For the text-containing cell, return its midpoint in (x, y) coordinate format. 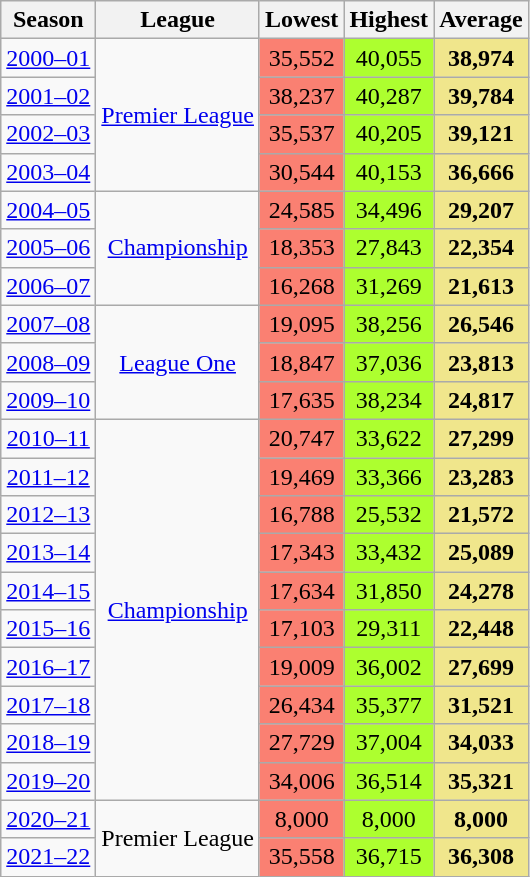
Highest (389, 20)
35,377 (389, 705)
27,843 (389, 248)
16,268 (301, 286)
26,434 (301, 705)
2003–04 (48, 172)
2010–11 (48, 438)
2006–07 (48, 286)
22,354 (482, 248)
19,009 (301, 667)
26,546 (482, 324)
2000–01 (48, 58)
31,521 (482, 705)
2019–20 (48, 781)
39,121 (482, 134)
2004–05 (48, 210)
27,699 (482, 667)
38,256 (389, 324)
2014–15 (48, 591)
24,817 (482, 400)
2008–09 (48, 362)
27,299 (482, 438)
38,974 (482, 58)
36,308 (482, 857)
35,537 (301, 134)
34,006 (301, 781)
2007–08 (48, 324)
24,585 (301, 210)
40,055 (389, 58)
25,089 (482, 553)
Season (48, 20)
33,366 (389, 477)
37,036 (389, 362)
23,813 (482, 362)
18,847 (301, 362)
40,205 (389, 134)
2011–12 (48, 477)
29,207 (482, 210)
19,095 (301, 324)
22,448 (482, 629)
39,784 (482, 96)
Lowest (301, 20)
17,103 (301, 629)
2021–22 (48, 857)
2002–03 (48, 134)
2013–14 (48, 553)
16,788 (301, 515)
2016–17 (48, 667)
33,432 (389, 553)
2009–10 (48, 400)
Average (482, 20)
35,321 (482, 781)
21,613 (482, 286)
36,715 (389, 857)
2005–06 (48, 248)
2001–02 (48, 96)
34,496 (389, 210)
36,666 (482, 172)
40,287 (389, 96)
33,622 (389, 438)
29,311 (389, 629)
36,002 (389, 667)
League (178, 20)
2018–19 (48, 743)
21,572 (482, 515)
30,544 (301, 172)
17,343 (301, 553)
27,729 (301, 743)
35,558 (301, 857)
2017–18 (48, 705)
37,004 (389, 743)
31,269 (389, 286)
19,469 (301, 477)
34,033 (482, 743)
League One (178, 362)
2020–21 (48, 819)
25,532 (389, 515)
36,514 (389, 781)
24,278 (482, 591)
2015–16 (48, 629)
20,747 (301, 438)
2012–13 (48, 515)
23,283 (482, 477)
17,635 (301, 400)
31,850 (389, 591)
35,552 (301, 58)
40,153 (389, 172)
18,353 (301, 248)
38,237 (301, 96)
38,234 (389, 400)
17,634 (301, 591)
